Return (x, y) of the center of cell containing provided text 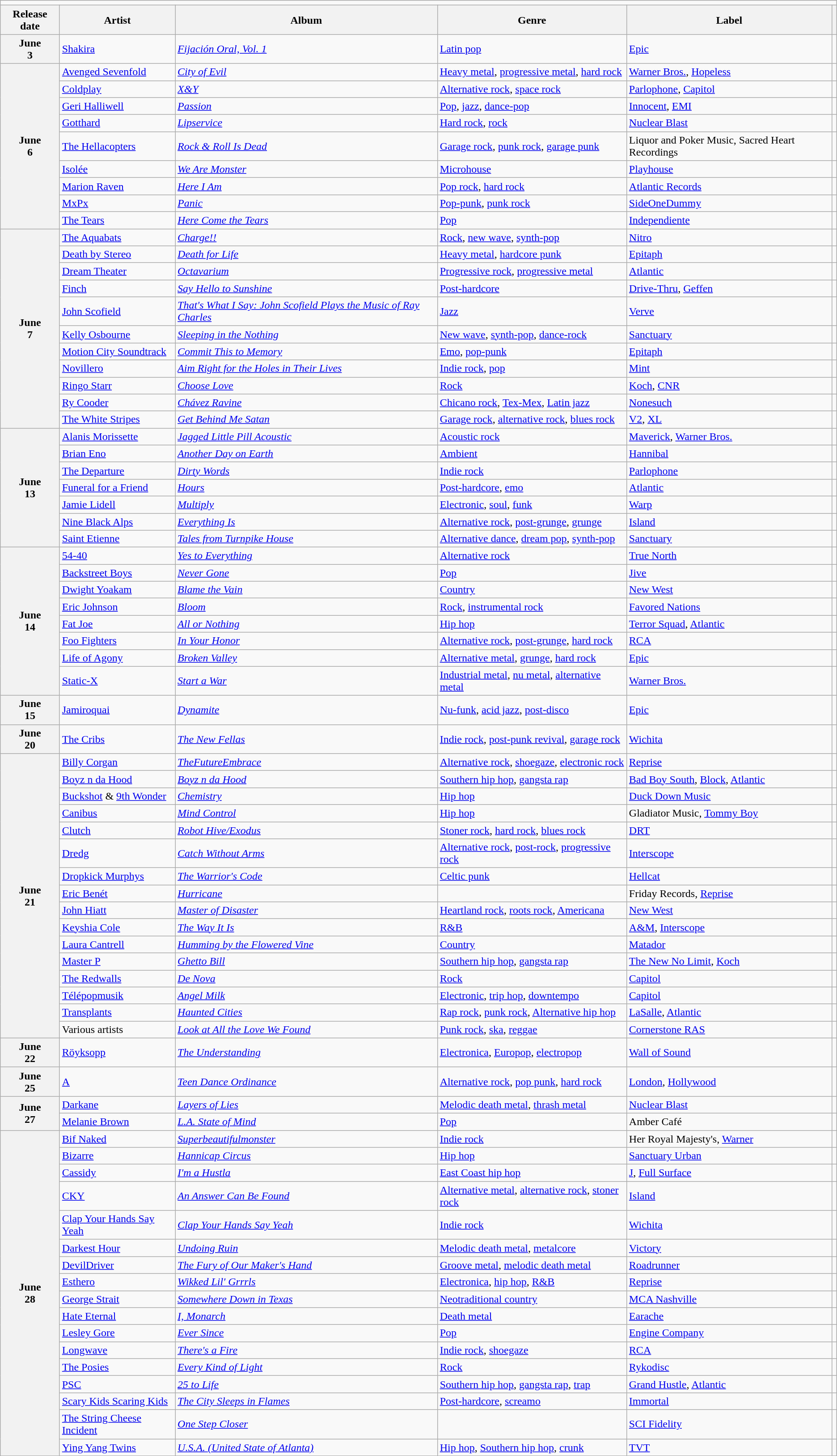
Bloom (307, 607)
Alternative rock, post-rock, progressive rock (532, 853)
Robot Hive/Exodus (307, 830)
Terror Squad, Atlantic (729, 624)
Sleeping in the Nothing (307, 334)
Melanie Brown (117, 1122)
Emo, pop-punk (532, 351)
Hannibal (729, 453)
Alternative rock, shoegaze, electronic rock (532, 762)
Avenged Sevenfold (117, 72)
I'm a Hustla (307, 1173)
54-40 (117, 556)
25 to Life (307, 1384)
Warp (729, 504)
Independiente (729, 220)
The Posies (117, 1367)
Rock, new wave, synth-pop (532, 237)
In Your Honor (307, 641)
Haunted Cities (307, 1012)
Alternative rock, space rock (532, 89)
MxPx (117, 203)
We Are Monster (307, 169)
Wikked Lil' Grrrls (307, 1282)
Coldplay (117, 89)
East Coast hip hop (532, 1173)
Earache (729, 1316)
Billy Corgan (117, 762)
Esthero (117, 1282)
X&Y (307, 89)
June25 (30, 1081)
Angel Milk (307, 995)
Here Come the Tears (307, 220)
Look at All the Love We Found (307, 1029)
The Tears (117, 220)
Groove metal, melodic death metal (532, 1265)
Death by Stereo (117, 254)
Dropkick Murphys (117, 876)
The New No Limit, Koch (729, 961)
Her Royal Majesty's, Warner (729, 1139)
Master P (117, 961)
Artist (117, 20)
Ever Since (307, 1333)
Cassidy (117, 1173)
June28 (30, 1293)
Motion City Soundtrack (117, 351)
True North (729, 556)
Choose Love (307, 385)
Chemistry (307, 796)
The White Stripes (117, 419)
Drive-Thru, Geffen (729, 288)
Dwight Yoakam (117, 590)
Melodic death metal, thrash metal (532, 1105)
Parlophone (729, 470)
Electronica, hip hop, R&B (532, 1282)
Pop rock, hard rock (532, 186)
DevilDriver (117, 1265)
Rap rock, punk rock, Alternative hip hop (532, 1012)
Stoner rock, hard rock, blues rock (532, 830)
Alternative rock, post-grunge, hard rock (532, 641)
The City Sleeps in Flames (307, 1401)
Alternative metal, alternative rock, stoner rock (532, 1196)
Dirty Words (307, 470)
Gladiator Music, Tommy Boy (729, 813)
Indie rock, shoegaze (532, 1350)
Ghetto Bill (307, 961)
V2, XL (729, 419)
Eric Johnson (117, 607)
Isolée (117, 169)
June27 (30, 1113)
The New Fellas (307, 739)
Ying Yang Twins (117, 1448)
Warner Bros., Hopeless (729, 72)
Ringo Starr (117, 385)
Heavy metal, hardcore punk (532, 254)
Say Hello to Sunshine (307, 288)
Static-X (117, 681)
Tales from Turnpike House (307, 539)
Clutch (117, 830)
Various artists (117, 1029)
Hurricane (307, 893)
Koch, CNR (729, 385)
Rykodisc (729, 1367)
Post-hardcore (532, 288)
U.S.A. (United State of Atlanta) (307, 1448)
Grand Hustle, Atlantic (729, 1384)
A (117, 1081)
George Strait (117, 1299)
Longwave (117, 1350)
June13 (30, 487)
Canibus (117, 813)
R&B (532, 927)
Yes to Everything (307, 556)
Atlantic Records (729, 186)
Warner Bros. (729, 681)
That's What I Say: John Scofield Plays the Music of Ray Charles (307, 311)
Hellcat (729, 876)
Fat Joe (117, 624)
Teen Dance Ordinance (307, 1081)
Nonesuch (729, 402)
Death metal (532, 1316)
Alanis Morissette (117, 436)
Dredg (117, 853)
Release date (30, 20)
Buckshot & 9th Wonder (117, 796)
Label (729, 20)
Blame the Vain (307, 590)
Post-hardcore, emo (532, 487)
Rock & Roll Is Dead (307, 146)
Dream Theater (117, 271)
The Warrior's Code (307, 876)
Electronica, Europop, electropop (532, 1053)
Indie rock, pop (532, 368)
Heartland rock, roots rock, Americana (532, 910)
Panic (307, 203)
Jagged Little Pill Acoustic (307, 436)
Here I Am (307, 186)
LaSalle, Atlantic (729, 1012)
L.A. State of Mind (307, 1122)
Nine Black Alps (117, 522)
Layers of Lies (307, 1105)
Electronic, trip hop, downtempo (532, 995)
Playhouse (729, 169)
Master of Disaster (307, 910)
The Aquabats (117, 237)
Verve (729, 311)
Friday Records, Reprise (729, 893)
J, Full Surface (729, 1173)
Electronic, soul, funk (532, 504)
Bif Naked (117, 1139)
Everything Is (307, 522)
John Hiatt (117, 910)
Mind Control (307, 813)
June22 (30, 1053)
Garage rock, punk rock, garage punk (532, 146)
Télépopmusik (117, 995)
Cornerstone RAS (729, 1029)
Aim Right for the Holes in Their Lives (307, 368)
Every Kind of Light (307, 1367)
Röyksopp (117, 1053)
London, Hollywood (729, 1081)
Southern hip hop, gangsta rap, trap (532, 1384)
Amber Café (729, 1122)
Backstreet Boys (117, 573)
Multiply (307, 504)
Eric Benét (117, 893)
A&M, Interscope (729, 927)
Melodic death metal, metalcore (532, 1248)
Undoing Ruin (307, 1248)
Progressive rock, progressive metal (532, 271)
Industrial metal, nu metal, alternative metal (532, 681)
Passion (307, 106)
Hate Eternal (117, 1316)
June20 (30, 739)
DRT (729, 830)
Interscope (729, 853)
One Step Closer (307, 1424)
Rock, instrumental rock (532, 607)
There's a Fire (307, 1350)
Alternative rock, pop punk, hard rock (532, 1081)
SCI Fidelity (729, 1424)
Humming by the Flowered Vine (307, 944)
Fijación Oral, Vol. 1 (307, 49)
Nitro (729, 237)
Somewhere Down in Texas (307, 1299)
Commit This to Memory (307, 351)
Punk rock, ska, reggae (532, 1029)
Another Day on Earth (307, 453)
I, Monarch (307, 1316)
Jazz (532, 311)
Laura Cantrell (117, 944)
New wave, synth-pop, dance-rock (532, 334)
Heavy metal, progressive metal, hard rock (532, 72)
Octavarium (307, 271)
Jive (729, 573)
Latin pop (532, 49)
An Answer Can Be Found (307, 1196)
TheFutureEmbrace (307, 762)
Foo Fighters (117, 641)
Alternative rock, post-grunge, grunge (532, 522)
June3 (30, 49)
Jamie Lidell (117, 504)
Roadrunner (729, 1265)
Charge!! (307, 237)
Death for Life (307, 254)
Darkest Hour (117, 1248)
Hannicap Circus (307, 1156)
Duck Down Music (729, 796)
Garage rock, alternative rock, blues rock (532, 419)
June7 (30, 329)
Superbeautifulmonster (307, 1139)
Gotthard (117, 123)
MCA Nashville (729, 1299)
Neotraditional country (532, 1299)
Sanctuary Urban (729, 1156)
Hard rock, rock (532, 123)
Life of Agony (117, 658)
The Hellacopters (117, 146)
Nu-funk, acid jazz, post-disco (532, 710)
Chávez Ravine (307, 402)
PSC (117, 1384)
Broken Valley (307, 658)
Darkane (117, 1105)
Hip hop, Southern hip hop, crunk (532, 1448)
Kelly Osbourne (117, 334)
Ry Cooder (117, 402)
Saint Etienne (117, 539)
TVT (729, 1448)
Never Gone (307, 573)
De Nova (307, 978)
Pop-punk, punk rock (532, 203)
Favored Nations (729, 607)
Matador (729, 944)
Dynamite (307, 710)
Catch Without Arms (307, 853)
SideOneDummy (729, 203)
The Way It Is (307, 927)
Immortal (729, 1401)
Alternative rock (532, 556)
Funeral for a Friend (117, 487)
Alternative dance, dream pop, synth-pop (532, 539)
Liquor and Poker Music, Sacred Heart Recordings (729, 146)
Celtic punk (532, 876)
Album (307, 20)
The Understanding (307, 1053)
Scary Kids Scaring Kids (117, 1401)
Alternative metal, grunge, hard rock (532, 658)
The Fury of Our Maker's Hand (307, 1265)
Shakira (117, 49)
June15 (30, 710)
Engine Company (729, 1333)
The String Cheese Incident (117, 1424)
Transplants (117, 1012)
Lesley Gore (117, 1333)
Maverick, Warner Bros. (729, 436)
Get Behind Me Satan (307, 419)
Post-hardcore, screamo (532, 1401)
Finch (117, 288)
Ambient (532, 453)
Wall of Sound (729, 1053)
Bizarre (117, 1156)
Keyshia Cole (117, 927)
Jamiroquai (117, 710)
City of Evil (307, 72)
John Scofield (117, 311)
Brian Eno (117, 453)
Innocent, EMI (729, 106)
The Redwalls (117, 978)
Novillero (117, 368)
Indie rock, post-punk revival, garage rock (532, 739)
Microhouse (532, 169)
June14 (30, 622)
The Cribs (117, 739)
Hours (307, 487)
Start a War (307, 681)
June6 (30, 146)
June21 (30, 896)
Parlophone, Capitol (729, 89)
Genre (532, 20)
The Departure (117, 470)
Acoustic rock (532, 436)
Bad Boy South, Block, Atlantic (729, 779)
Marion Raven (117, 186)
All or Nothing (307, 624)
Victory (729, 1248)
Lipservice (307, 123)
Geri Halliwell (117, 106)
Pop, jazz, dance-pop (532, 106)
CKY (117, 1196)
Chicano rock, Tex-Mex, Latin jazz (532, 402)
Mint (729, 368)
